Find where the given text appears and provide that cell's center as [x, y] coordinate. 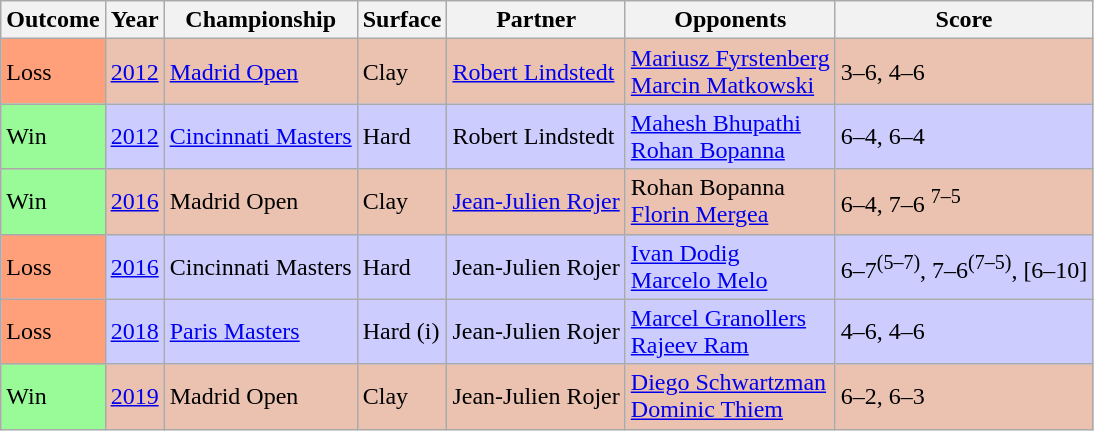
Marcel Granollers Rajeev Ram [730, 332]
2019 [134, 396]
Hard (i) [402, 332]
2018 [134, 332]
Mahesh Bhupathi Rohan Bopanna [730, 136]
Score [964, 20]
Opponents [730, 20]
Rohan Bopanna Florin Mergea [730, 202]
6–4, 6–4 [964, 136]
Outcome [53, 20]
6–2, 6–3 [964, 396]
Surface [402, 20]
Ivan Dodig Marcelo Melo [730, 266]
3–6, 4–6 [964, 72]
Paris Masters [260, 332]
6–7(5–7), 7–6(7–5), [6–10] [964, 266]
Partner [536, 20]
Diego Schwartzman Dominic Thiem [730, 396]
6–4, 7–6 7–5 [964, 202]
4–6, 4–6 [964, 332]
Mariusz Fyrstenberg Marcin Matkowski [730, 72]
Championship [260, 20]
Year [134, 20]
